Search for the cell housing the specified text and yield its (x, y) center coordinate. 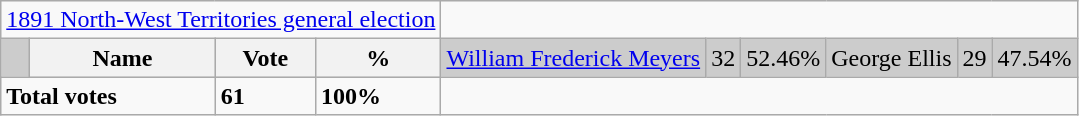
61 (265, 96)
George Ellis (892, 58)
Total votes (108, 96)
Name (123, 58)
1891 North-West Territories general election (221, 20)
32 (724, 58)
29 (974, 58)
100% (378, 96)
Vote (265, 58)
% (378, 58)
47.54% (1034, 58)
52.46% (784, 58)
William Frederick Meyers (574, 58)
